From the cell containing the given text, extract its center point as (X, Y) coordinate. 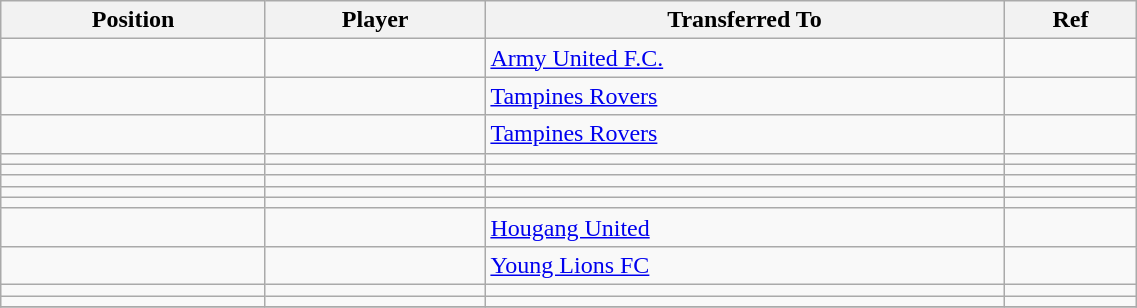
Ref (1070, 20)
Hougang United (744, 227)
Army United F.C. (744, 58)
Position (134, 20)
Young Lions FC (744, 265)
Player (374, 20)
Transferred To (744, 20)
